Identify which cell holds the provided text, then report its (x, y) central coordinate. 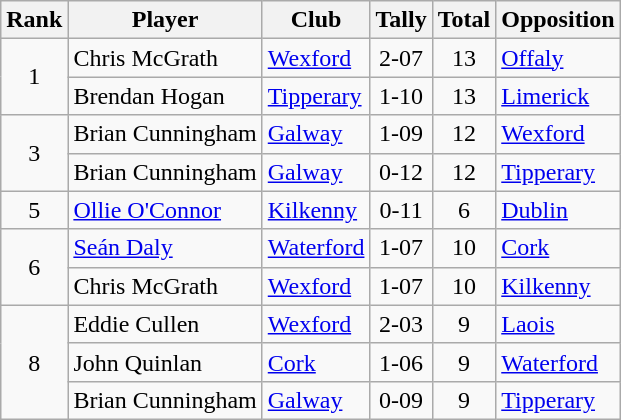
Club (316, 20)
Limerick (558, 96)
Total (464, 20)
2-07 (401, 58)
0-09 (401, 400)
Tally (401, 20)
3 (34, 153)
1-06 (401, 362)
5 (34, 210)
8 (34, 362)
0-11 (401, 210)
John Quinlan (165, 362)
1-10 (401, 96)
Laois (558, 324)
Eddie Cullen (165, 324)
Rank (34, 20)
Ollie O'Connor (165, 210)
Player (165, 20)
Dublin (558, 210)
Seán Daly (165, 248)
2-03 (401, 324)
0-12 (401, 172)
Offaly (558, 58)
Opposition (558, 20)
Brendan Hogan (165, 96)
1-09 (401, 134)
1 (34, 77)
